Pinpoint the cell where the given text exists, returning its (X, Y) midpoint coordinate. 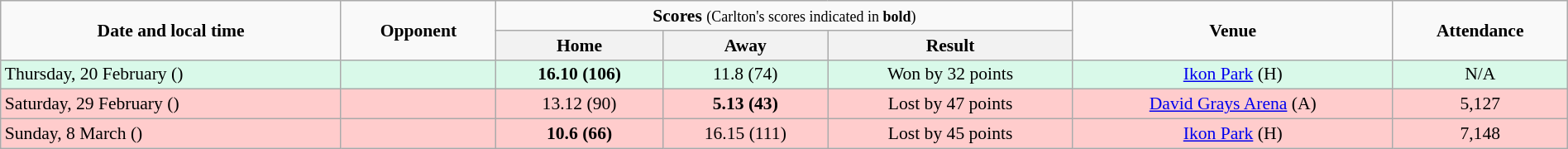
Scores (Carlton's scores indicated in bold) (784, 16)
Opponent (418, 30)
N/A (1480, 74)
David Grays Arena (A) (1232, 104)
Date and local time (171, 30)
Away (746, 46)
Sunday, 8 March () (171, 134)
11.8 (74) (746, 74)
Venue (1232, 30)
Attendance (1480, 30)
Thursday, 20 February () (171, 74)
Lost by 45 points (950, 134)
Lost by 47 points (950, 104)
5,127 (1480, 104)
Home (579, 46)
Saturday, 29 February () (171, 104)
Result (950, 46)
16.10 (106) (579, 74)
10.6 (66) (579, 134)
5.13 (43) (746, 104)
7,148 (1480, 134)
Won by 32 points (950, 74)
16.15 (111) (746, 134)
13.12 (90) (579, 104)
